Extract the [X, Y] coordinate from the center of the cell holding the provided text.  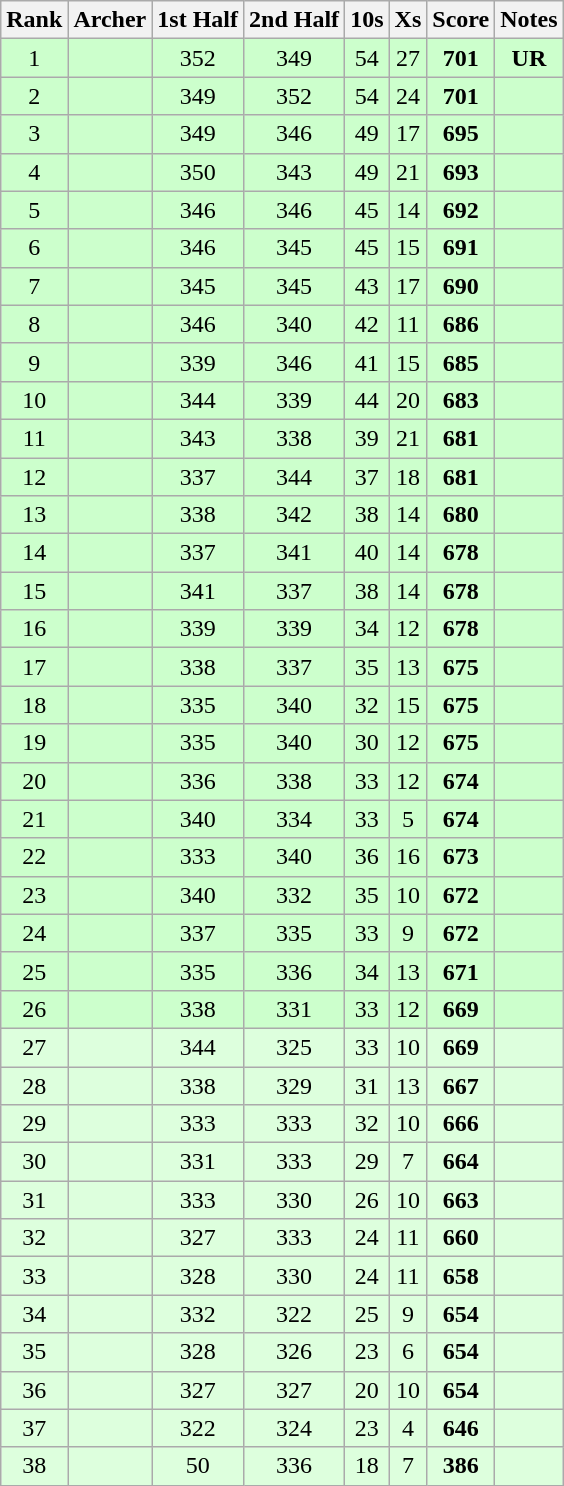
685 [461, 362]
Score [461, 20]
691 [461, 248]
680 [461, 515]
28 [34, 1085]
334 [294, 819]
660 [461, 1238]
1 [34, 58]
329 [294, 1085]
692 [461, 210]
42 [367, 324]
686 [461, 324]
1st Half [198, 20]
43 [367, 286]
663 [461, 1200]
44 [367, 400]
10s [367, 20]
326 [294, 1352]
342 [294, 515]
Archer [110, 20]
Notes [529, 20]
693 [461, 172]
19 [34, 743]
3 [34, 134]
41 [367, 362]
350 [198, 172]
22 [34, 857]
39 [367, 438]
2nd Half [294, 20]
690 [461, 286]
658 [461, 1276]
695 [461, 134]
325 [294, 1047]
673 [461, 857]
667 [461, 1085]
Xs [408, 20]
683 [461, 400]
UR [529, 58]
386 [461, 1466]
8 [34, 324]
671 [461, 971]
664 [461, 1162]
40 [367, 553]
Rank [34, 20]
50 [198, 1466]
666 [461, 1124]
646 [461, 1428]
324 [294, 1428]
2 [34, 96]
